Pinpoint the cell where the given text exists, returning its (X, Y) midpoint coordinate. 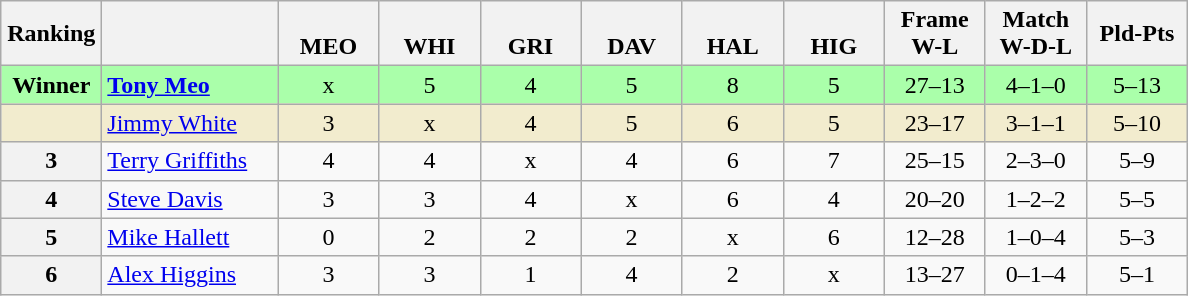
5–1 (1136, 275)
DAV (632, 34)
MatchW-D-L (1036, 34)
5–3 (1136, 237)
0–1–4 (1036, 275)
Pld-Pts (1136, 34)
Jimmy White (190, 123)
7 (834, 161)
4–1–0 (1036, 85)
Alex Higgins (190, 275)
Ranking (52, 34)
1–2–2 (1036, 199)
1 (530, 275)
1–0–4 (1036, 237)
27–13 (934, 85)
HIG (834, 34)
WHI (430, 34)
5–13 (1136, 85)
Steve Davis (190, 199)
25–15 (934, 161)
20–20 (934, 199)
12–28 (934, 237)
13–27 (934, 275)
0 (328, 237)
8 (732, 85)
5–10 (1136, 123)
FrameW-L (934, 34)
Tony Meo (190, 85)
HAL (732, 34)
3–1–1 (1036, 123)
MEO (328, 34)
5–9 (1136, 161)
5–5 (1136, 199)
Terry Griffiths (190, 161)
Mike Hallett (190, 237)
23–17 (934, 123)
Winner (52, 85)
GRI (530, 34)
2–3–0 (1036, 161)
